Extract the [x, y] coordinate from the center of the cell holding the provided text.  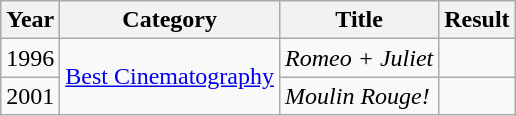
Moulin Rouge! [360, 96]
2001 [30, 96]
Category [170, 20]
1996 [30, 58]
Year [30, 20]
Title [360, 20]
Best Cinematography [170, 77]
Romeo + Juliet [360, 58]
Result [477, 20]
